Determine the [X, Y] coordinate at the center of the cell enclosing the given text.  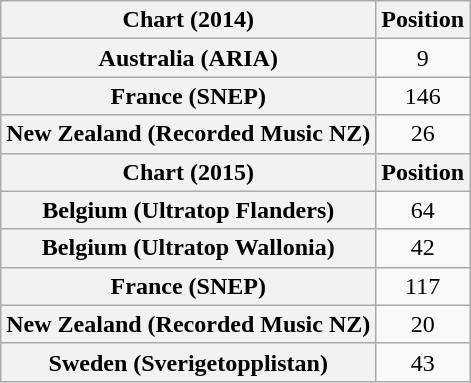
Belgium (Ultratop Flanders) [188, 210]
26 [423, 134]
117 [423, 286]
Chart (2015) [188, 172]
42 [423, 248]
Belgium (Ultratop Wallonia) [188, 248]
64 [423, 210]
20 [423, 324]
9 [423, 58]
146 [423, 96]
Chart (2014) [188, 20]
43 [423, 362]
Sweden (Sverigetopplistan) [188, 362]
Australia (ARIA) [188, 58]
